Scan for the cell matching the given text and deliver its [X, Y] coordinate at center. 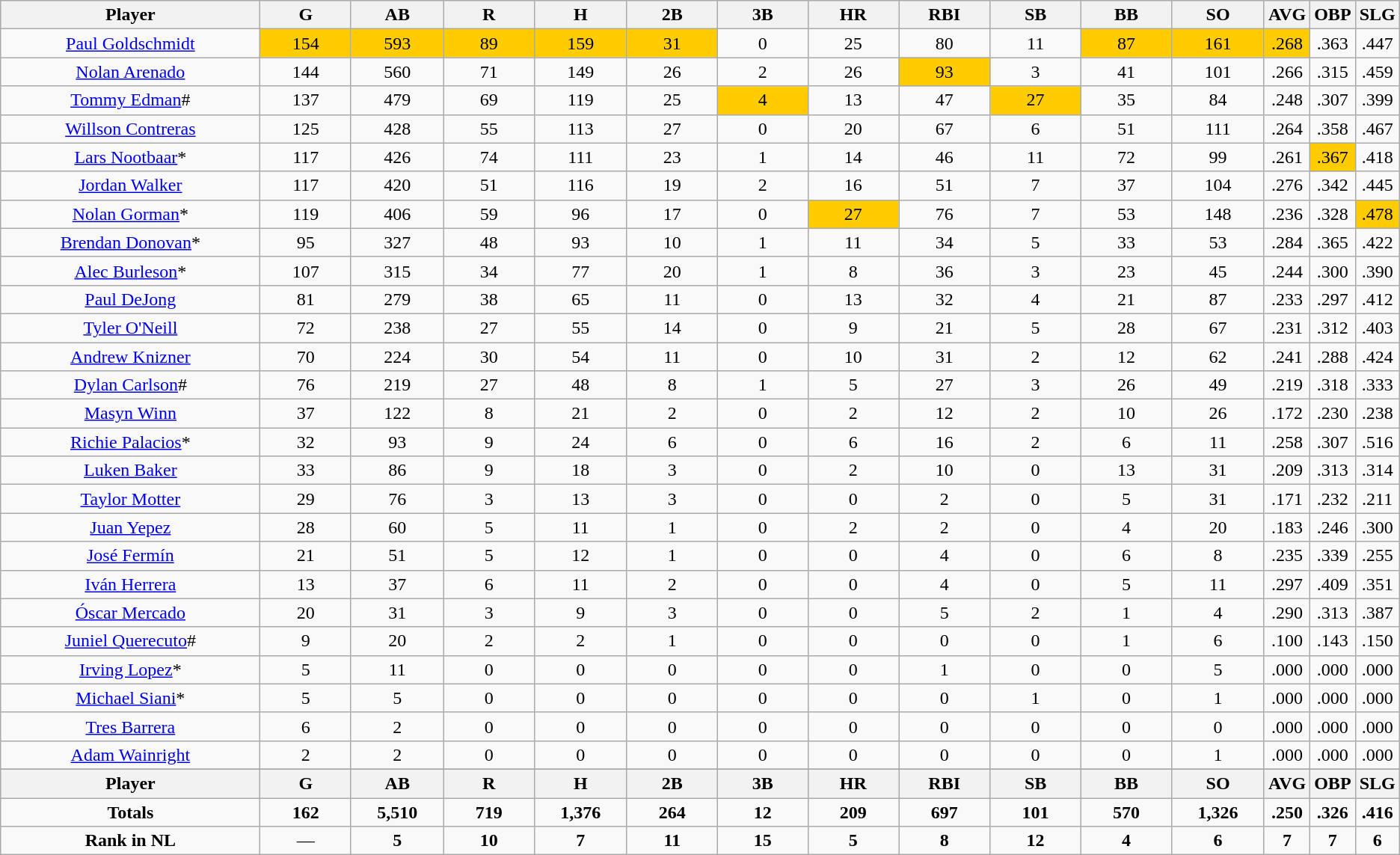
.233 [1286, 299]
.403 [1378, 328]
.261 [1286, 157]
.211 [1378, 499]
.314 [1378, 471]
428 [397, 129]
144 [306, 72]
.258 [1286, 442]
Taylor Motter [130, 499]
.416 [1378, 812]
.248 [1286, 100]
.516 [1378, 442]
Michael Siani* [130, 698]
.143 [1333, 641]
Paul DeJong [130, 299]
209 [853, 812]
Andrew Knizner [130, 357]
62 [1218, 357]
Brendan Donovan* [130, 242]
Juniel Querecuto# [130, 641]
279 [397, 299]
Paul Goldschmidt [130, 43]
.236 [1286, 214]
593 [397, 43]
Tres Barrera [130, 726]
.172 [1286, 414]
Alec Burleson* [130, 271]
15 [763, 841]
122 [397, 414]
Adam Wainright [130, 755]
.339 [1333, 556]
.312 [1333, 328]
719 [489, 812]
41 [1126, 72]
.183 [1286, 527]
45 [1218, 271]
113 [580, 129]
Dylan Carlson# [130, 385]
70 [306, 357]
.264 [1286, 129]
74 [489, 157]
24 [580, 442]
84 [1218, 100]
219 [397, 385]
.288 [1333, 357]
.284 [1286, 242]
137 [306, 100]
.328 [1333, 214]
.318 [1333, 385]
264 [672, 812]
.333 [1378, 385]
.422 [1378, 242]
17 [672, 214]
224 [397, 357]
José Fermín [130, 556]
30 [489, 357]
71 [489, 72]
1,376 [580, 812]
479 [397, 100]
.231 [1286, 328]
77 [580, 271]
.326 [1333, 812]
.467 [1378, 129]
Irving Lopez* [130, 669]
Tommy Edman# [130, 100]
— [306, 841]
.266 [1286, 72]
697 [945, 812]
.150 [1378, 641]
.351 [1378, 584]
35 [1126, 100]
570 [1126, 812]
99 [1218, 157]
Nolan Arenado [130, 72]
.342 [1333, 186]
Masyn Winn [130, 414]
.399 [1378, 100]
.290 [1286, 613]
60 [397, 527]
.100 [1286, 641]
420 [397, 186]
.276 [1286, 186]
148 [1218, 214]
.459 [1378, 72]
.244 [1286, 271]
426 [397, 157]
327 [397, 242]
Willson Contreras [130, 129]
38 [489, 299]
.232 [1333, 499]
18 [580, 471]
315 [397, 271]
.209 [1286, 471]
116 [580, 186]
159 [580, 43]
59 [489, 214]
.447 [1378, 43]
.412 [1378, 299]
Nolan Gorman* [130, 214]
154 [306, 43]
1,326 [1218, 812]
406 [397, 214]
.246 [1333, 527]
.445 [1378, 186]
95 [306, 242]
.365 [1333, 242]
46 [945, 157]
125 [306, 129]
29 [306, 499]
96 [580, 214]
149 [580, 72]
162 [306, 812]
.171 [1286, 499]
.235 [1286, 556]
49 [1218, 385]
54 [580, 357]
.418 [1378, 157]
.409 [1333, 584]
Óscar Mercado [130, 613]
.250 [1286, 812]
107 [306, 271]
.478 [1378, 214]
86 [397, 471]
89 [489, 43]
.363 [1333, 43]
80 [945, 43]
Lars Nootbaar* [130, 157]
Rank in NL [130, 841]
.268 [1286, 43]
5,510 [397, 812]
Juan Yepez [130, 527]
Jordan Walker [130, 186]
Luken Baker [130, 471]
.424 [1378, 357]
Richie Palacios* [130, 442]
560 [397, 72]
.241 [1286, 357]
161 [1218, 43]
81 [306, 299]
.219 [1286, 385]
.255 [1378, 556]
47 [945, 100]
.367 [1333, 157]
.238 [1378, 414]
.390 [1378, 271]
69 [489, 100]
.315 [1333, 72]
238 [397, 328]
Totals [130, 812]
36 [945, 271]
.358 [1333, 129]
Iván Herrera [130, 584]
19 [672, 186]
Tyler O'Neill [130, 328]
.387 [1378, 613]
.230 [1333, 414]
65 [580, 299]
104 [1218, 186]
